Determine the (X, Y) coordinate at the center of the cell enclosing the given text.  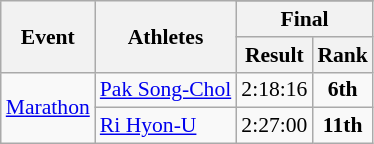
Ri Hyon-U (166, 126)
2:18:16 (274, 90)
Marathon (48, 108)
Pak Song-Chol (166, 90)
11th (342, 126)
Final (304, 19)
Athletes (166, 36)
2:27:00 (274, 126)
Result (274, 55)
Event (48, 36)
Rank (342, 55)
6th (342, 90)
